For the text-containing cell, return its midpoint in [X, Y] coordinate format. 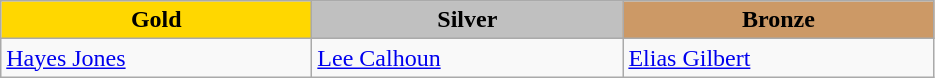
Silver [468, 20]
Bronze [778, 20]
Elias Gilbert [778, 58]
Gold [156, 20]
Lee Calhoun [468, 58]
Hayes Jones [156, 58]
